Return the (X, Y) coordinate for the center point of the cell that contains the specified text.  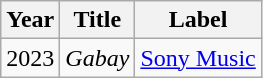
Gabay (98, 58)
Sony Music (198, 58)
Title (98, 20)
Label (198, 20)
Year (30, 20)
2023 (30, 58)
